Output the [x, y] coordinate of the center of the cell containing the given text.  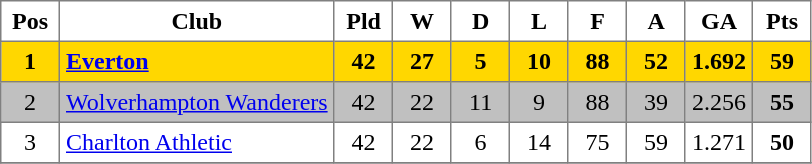
55 [782, 102]
W [422, 21]
3 [30, 142]
2.256 [719, 102]
Club [196, 21]
1.271 [719, 142]
27 [422, 61]
1.692 [719, 61]
F [597, 21]
75 [597, 142]
D [480, 21]
5 [480, 61]
Pld [363, 21]
39 [656, 102]
10 [539, 61]
50 [782, 142]
L [539, 21]
Everton [196, 61]
Pts [782, 21]
1 [30, 61]
Pos [30, 21]
Wolverhampton Wanderers [196, 102]
2 [30, 102]
6 [480, 142]
14 [539, 142]
A [656, 21]
GA [719, 21]
9 [539, 102]
Charlton Athletic [196, 142]
11 [480, 102]
52 [656, 61]
